Scan for the cell matching the given text and deliver its (x, y) coordinate at center. 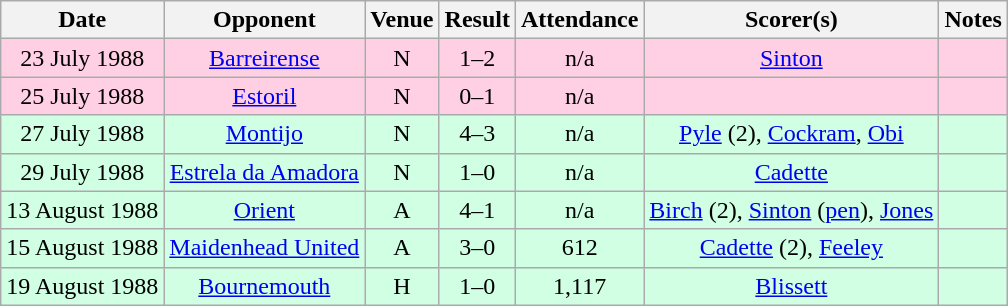
H (402, 286)
15 August 1988 (82, 248)
29 July 1988 (82, 172)
25 July 1988 (82, 96)
27 July 1988 (82, 134)
Blissett (792, 286)
19 August 1988 (82, 286)
1–2 (477, 58)
13 August 1988 (82, 210)
Sinton (792, 58)
23 July 1988 (82, 58)
Estoril (264, 96)
Barreirense (264, 58)
Montijo (264, 134)
Pyle (2), Cockram, Obi (792, 134)
Date (82, 20)
Bournemouth (264, 286)
4–3 (477, 134)
Cadette (2), Feeley (792, 248)
Result (477, 20)
Notes (973, 20)
3–0 (477, 248)
612 (579, 248)
Estrela da Amadora (264, 172)
0–1 (477, 96)
1,117 (579, 286)
Cadette (792, 172)
Birch (2), Sinton (pen), Jones (792, 210)
Venue (402, 20)
4–1 (477, 210)
Maidenhead United (264, 248)
Scorer(s) (792, 20)
Attendance (579, 20)
Orient (264, 210)
Opponent (264, 20)
